Provide the [X, Y] coordinate of the cell's center where the given text is located.  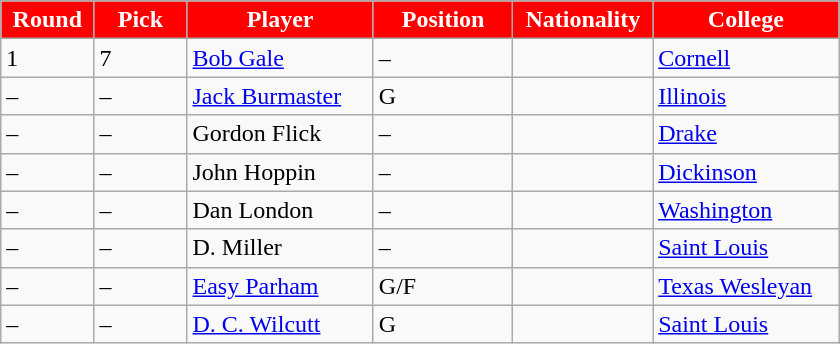
Nationality [583, 20]
Cornell [746, 58]
Jack Burmaster [280, 96]
Easy Parham [280, 286]
Illinois [746, 96]
Round [48, 20]
College [746, 20]
John Hoppin [280, 172]
Dickinson [746, 172]
1 [48, 58]
G/F [443, 286]
Player [280, 20]
D. C. Wilcutt [280, 324]
Texas Wesleyan [746, 286]
Dan London [280, 210]
Drake [746, 134]
Bob Gale [280, 58]
7 [140, 58]
Gordon Flick [280, 134]
Washington [746, 210]
D. Miller [280, 248]
Pick [140, 20]
Position [443, 20]
